Return the (X, Y) coordinate for the center point of the cell that contains the specified text.  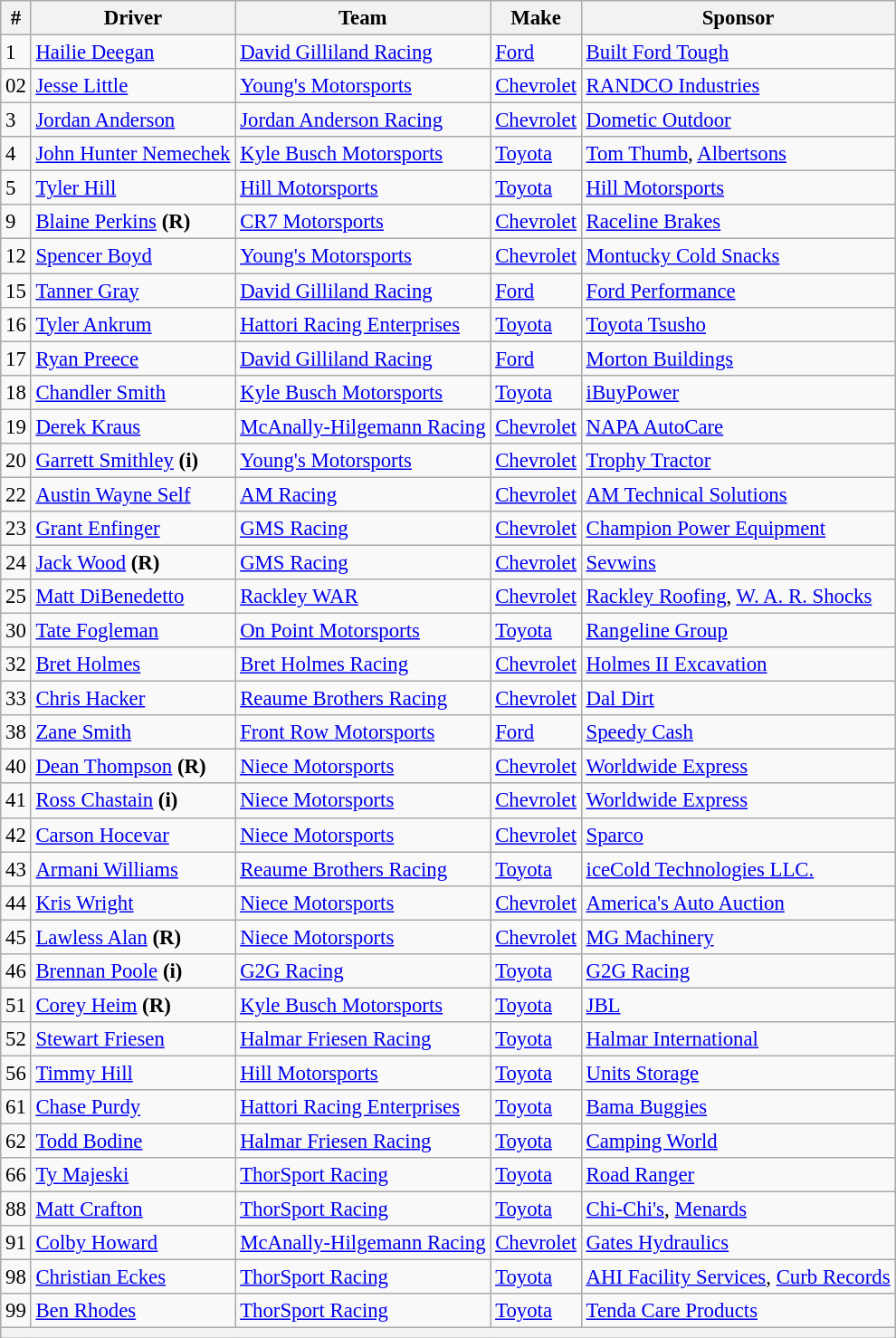
Corey Heim (R) (133, 1005)
Holmes II Excavation (739, 664)
Chi-Chi's, Menards (739, 1209)
91 (16, 1243)
Chase Purdy (133, 1107)
RANDCO Industries (739, 86)
12 (16, 256)
Matt Crafton (133, 1209)
15 (16, 291)
Tom Thumb, Albertsons (739, 154)
Jesse Little (133, 86)
NAPA AutoCare (739, 426)
Tenda Care Products (739, 1312)
4 (16, 154)
22 (16, 494)
62 (16, 1142)
Montucky Cold Snacks (739, 256)
Spencer Boyd (133, 256)
43 (16, 869)
Toyota Tsusho (739, 324)
30 (16, 631)
iBuyPower (739, 392)
24 (16, 562)
Halmar International (739, 1039)
Tyler Ankrum (133, 324)
Ryan Preece (133, 358)
Chris Hacker (133, 699)
56 (16, 1073)
45 (16, 937)
Sparco (739, 835)
99 (16, 1312)
AHI Facility Services, Curb Records (739, 1277)
Dal Dirt (739, 699)
Gates Hydraulics (739, 1243)
Grant Enfinger (133, 529)
Chandler Smith (133, 392)
5 (16, 188)
Ben Rhodes (133, 1312)
Jack Wood (R) (133, 562)
Dometic Outdoor (739, 120)
02 (16, 86)
Tanner Gray (133, 291)
Todd Bodine (133, 1142)
Carson Hocevar (133, 835)
98 (16, 1277)
Christian Eckes (133, 1277)
Front Row Motorsports (363, 732)
Jordan Anderson (133, 120)
Ty Majeski (133, 1175)
John Hunter Nemechek (133, 154)
17 (16, 358)
46 (16, 971)
Morton Buildings (739, 358)
66 (16, 1175)
Camping World (739, 1142)
Speedy Cash (739, 732)
Jordan Anderson Racing (363, 120)
19 (16, 426)
Ford Performance (739, 291)
Built Ford Tough (739, 53)
Raceline Brakes (739, 222)
32 (16, 664)
Timmy Hill (133, 1073)
Zane Smith (133, 732)
38 (16, 732)
42 (16, 835)
Make (536, 18)
Austin Wayne Self (133, 494)
Rangeline Group (739, 631)
88 (16, 1209)
51 (16, 1005)
Brennan Poole (i) (133, 971)
CR7 Motorsports (363, 222)
Rackley WAR (363, 597)
Sponsor (739, 18)
Bret Holmes Racing (363, 664)
Kris Wright (133, 903)
33 (16, 699)
40 (16, 767)
Bret Holmes (133, 664)
Champion Power Equipment (739, 529)
Stewart Friesen (133, 1039)
Derek Kraus (133, 426)
On Point Motorsports (363, 631)
Hailie Deegan (133, 53)
Dean Thompson (R) (133, 767)
Units Storage (739, 1073)
AM Technical Solutions (739, 494)
JBL (739, 1005)
Sevwins (739, 562)
Lawless Alan (R) (133, 937)
9 (16, 222)
Colby Howard (133, 1243)
AM Racing (363, 494)
Team (363, 18)
Tyler Hill (133, 188)
23 (16, 529)
Driver (133, 18)
# (16, 18)
1 (16, 53)
25 (16, 597)
America's Auto Auction (739, 903)
Bama Buggies (739, 1107)
Blaine Perkins (R) (133, 222)
Road Ranger (739, 1175)
Rackley Roofing, W. A. R. Shocks (739, 597)
52 (16, 1039)
Trophy Tractor (739, 461)
Tate Fogleman (133, 631)
20 (16, 461)
3 (16, 120)
61 (16, 1107)
Armani Williams (133, 869)
Matt DiBenedetto (133, 597)
41 (16, 801)
16 (16, 324)
Ross Chastain (i) (133, 801)
iceCold Technologies LLC. (739, 869)
44 (16, 903)
MG Machinery (739, 937)
18 (16, 392)
Garrett Smithley (i) (133, 461)
